From the cell containing the given text, extract its center point as (X, Y) coordinate. 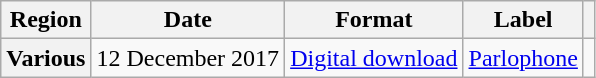
Parlophone (523, 58)
12 December 2017 (188, 58)
Label (523, 20)
Format (374, 20)
Date (188, 20)
Region (46, 20)
Various (46, 58)
Digital download (374, 58)
